Pinpoint the cell where the given text exists, returning its [x, y] midpoint coordinate. 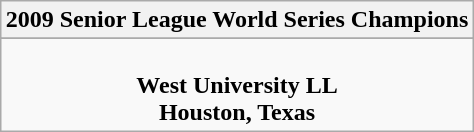
West University LL Houston, Texas [237, 85]
2009 Senior League World Series Champions [237, 20]
